Scan for the cell matching the given text and deliver its [x, y] coordinate at center. 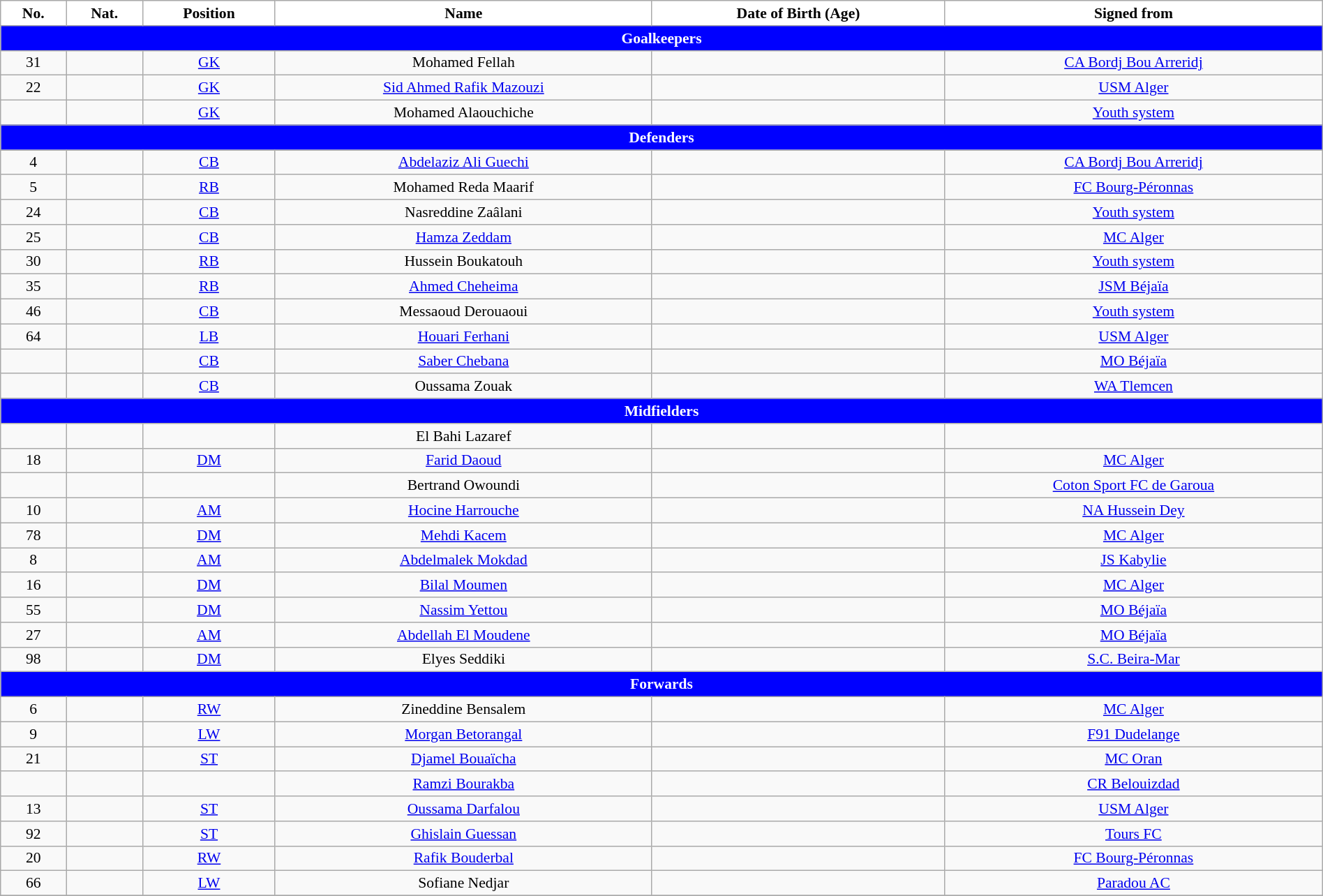
Rafik Bouderbal [463, 858]
Abdellah El Moudene [463, 635]
Morgan Betorangal [463, 734]
CR Belouizdad [1134, 784]
4 [33, 163]
98 [33, 659]
Hussein Boukatouh [463, 262]
El Bahi Lazaref [463, 436]
25 [33, 237]
35 [33, 287]
JS Kabylie [1134, 560]
5 [33, 188]
10 [33, 511]
Saber Chebana [463, 361]
Coton Sport FC de Garoua [1134, 486]
Mehdi Kacem [463, 535]
16 [33, 585]
Name [463, 13]
Hamza Zeddam [463, 237]
27 [33, 635]
92 [33, 834]
31 [33, 63]
NA Hussein Dey [1134, 511]
24 [33, 212]
Nassim Yettou [463, 610]
F91 Dudelange [1134, 734]
20 [33, 858]
Goalkeepers [661, 38]
Elyes Seddiki [463, 659]
21 [33, 759]
Djamel Bouaïcha [463, 759]
Signed from [1134, 13]
46 [33, 312]
Mohamed Reda Maarif [463, 188]
Abdelaziz Ali Guechi [463, 163]
MC Oran [1134, 759]
Date of Birth (Age) [798, 13]
Hocine Harrouche [463, 511]
Messaoud Derouaoui [463, 312]
Houari Ferhani [463, 336]
Oussama Zouak [463, 387]
Mohamed Alaouchiche [463, 113]
22 [33, 88]
WA Tlemcen [1134, 387]
13 [33, 809]
Sid Ahmed Rafik Mazouzi [463, 88]
JSM Béjaïa [1134, 287]
Tours FC [1134, 834]
Position [209, 13]
Oussama Darfalou [463, 809]
Nat. [105, 13]
S.C. Beira-Mar [1134, 659]
55 [33, 610]
Abdelmalek Mokdad [463, 560]
Zineddine Bensalem [463, 710]
Defenders [661, 137]
Bilal Moumen [463, 585]
66 [33, 883]
Sofiane Nedjar [463, 883]
Midfielders [661, 411]
6 [33, 710]
Farid Daoud [463, 461]
Mohamed Fellah [463, 63]
Bertrand Owoundi [463, 486]
Paradou AC [1134, 883]
Forwards [661, 685]
Ghislain Guessan [463, 834]
64 [33, 336]
Nasreddine Zaâlani [463, 212]
18 [33, 461]
Ahmed Cheheima [463, 287]
8 [33, 560]
9 [33, 734]
No. [33, 13]
LB [209, 336]
78 [33, 535]
Ramzi Bourakba [463, 784]
30 [33, 262]
